Identify which cell holds the provided text, then report its (X, Y) central coordinate. 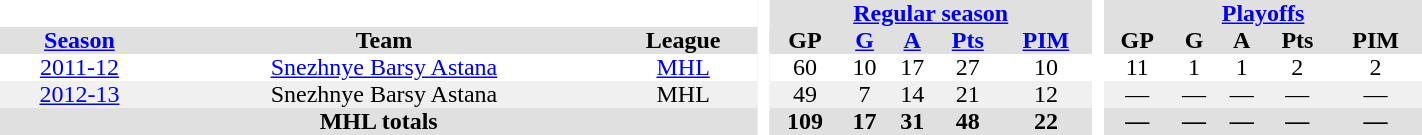
7 (865, 94)
27 (968, 68)
League (683, 40)
22 (1046, 122)
Team (384, 40)
21 (968, 94)
2011-12 (80, 68)
31 (912, 122)
2012-13 (80, 94)
MHL totals (378, 122)
109 (804, 122)
Playoffs (1263, 14)
49 (804, 94)
12 (1046, 94)
60 (804, 68)
Season (80, 40)
14 (912, 94)
48 (968, 122)
11 (1137, 68)
Regular season (930, 14)
